Determine the [X, Y] coordinate at the center of the cell enclosing the given text.  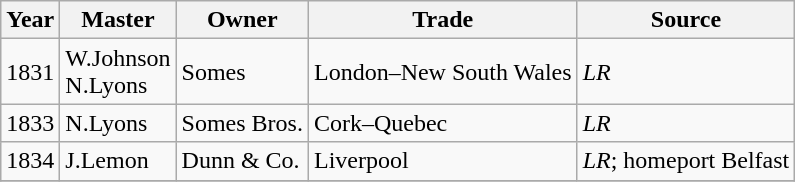
W.JohnsonN.Lyons [118, 72]
N.Lyons [118, 123]
Somes Bros. [242, 123]
1831 [30, 72]
Dunn & Co. [242, 161]
Master [118, 20]
1833 [30, 123]
J.Lemon [118, 161]
London–New South Wales [442, 72]
Source [686, 20]
LR; homeport Belfast [686, 161]
Somes [242, 72]
Cork–Quebec [442, 123]
Year [30, 20]
Trade [442, 20]
Liverpool [442, 161]
1834 [30, 161]
Owner [242, 20]
